For the text-containing cell, return its midpoint in (x, y) coordinate format. 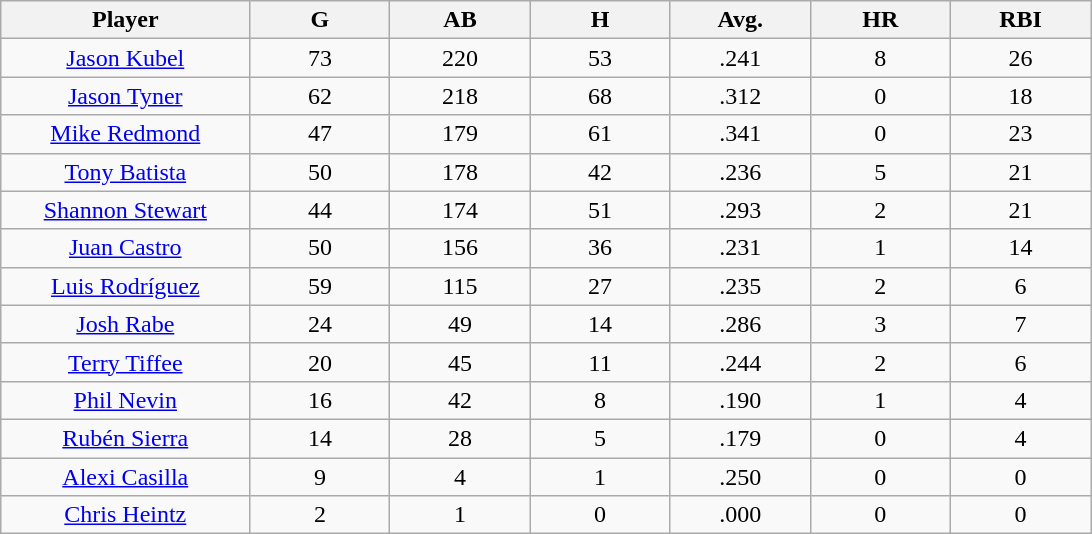
.241 (740, 58)
Jason Kubel (126, 58)
G (320, 20)
Luis Rodríguez (126, 286)
61 (600, 134)
36 (600, 248)
RBI (1020, 20)
HR (880, 20)
.312 (740, 96)
44 (320, 210)
20 (320, 362)
.179 (740, 438)
.244 (740, 362)
11 (600, 362)
51 (600, 210)
68 (600, 96)
Jason Tyner (126, 96)
47 (320, 134)
73 (320, 58)
H (600, 20)
45 (460, 362)
.293 (740, 210)
7 (1020, 324)
23 (1020, 134)
.235 (740, 286)
.286 (740, 324)
9 (320, 477)
16 (320, 400)
.236 (740, 172)
28 (460, 438)
178 (460, 172)
.231 (740, 248)
Rubén Sierra (126, 438)
.341 (740, 134)
174 (460, 210)
Tony Batista (126, 172)
220 (460, 58)
Josh Rabe (126, 324)
.250 (740, 477)
AB (460, 20)
Chris Heintz (126, 515)
Phil Nevin (126, 400)
156 (460, 248)
26 (1020, 58)
.000 (740, 515)
179 (460, 134)
18 (1020, 96)
Juan Castro (126, 248)
3 (880, 324)
Terry Tiffee (126, 362)
115 (460, 286)
59 (320, 286)
Avg. (740, 20)
Shannon Stewart (126, 210)
218 (460, 96)
24 (320, 324)
53 (600, 58)
49 (460, 324)
62 (320, 96)
Player (126, 20)
27 (600, 286)
Alexi Casilla (126, 477)
Mike Redmond (126, 134)
.190 (740, 400)
